Search for the cell housing the specified text and yield its (X, Y) center coordinate. 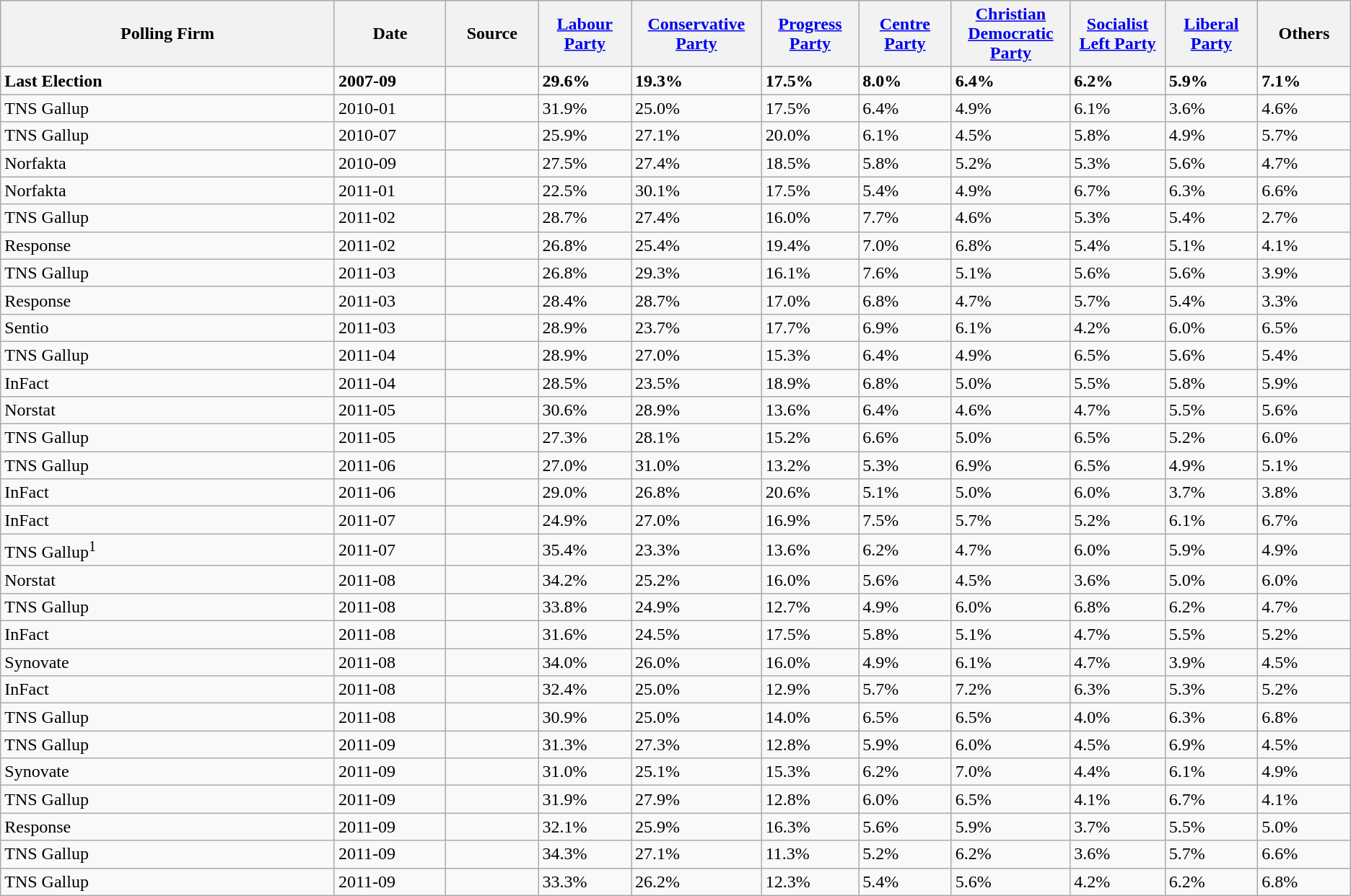
Last Election (167, 81)
28.5% (585, 383)
Others (1305, 34)
7.2% (1010, 690)
31.6% (585, 635)
24.5% (697, 635)
27.5% (585, 163)
Progress Party (810, 34)
28.4% (585, 300)
32.1% (585, 827)
12.3% (810, 882)
2.7% (1305, 218)
2010-07 (390, 136)
23.3% (697, 550)
34.2% (585, 579)
28.1% (697, 438)
35.4% (585, 550)
14.0% (810, 717)
2010-09 (390, 163)
Source (492, 34)
29.0% (585, 493)
TNS Gallup1 (167, 550)
Conservative Party (697, 34)
12.7% (810, 607)
4.0% (1117, 717)
32.4% (585, 690)
29.6% (585, 81)
30.6% (585, 410)
4.4% (1117, 772)
7.6% (905, 273)
12.9% (810, 690)
13.2% (810, 465)
17.7% (810, 328)
16.3% (810, 827)
25.4% (697, 245)
26.0% (697, 662)
2010-01 (390, 108)
30.1% (697, 190)
2011-01 (390, 190)
16.1% (810, 273)
18.9% (810, 383)
Centre Party (905, 34)
33.3% (585, 882)
19.3% (697, 81)
Sentio (167, 328)
20.6% (810, 493)
18.5% (810, 163)
Date (390, 34)
27.9% (697, 799)
3.8% (1305, 493)
31.3% (585, 745)
Christian Democratic Party (1010, 34)
30.9% (585, 717)
29.3% (697, 273)
8.0% (905, 81)
23.5% (697, 383)
22.5% (585, 190)
Liberal Party (1211, 34)
17.0% (810, 300)
2007-09 (390, 81)
7.5% (905, 520)
34.0% (585, 662)
7.1% (1305, 81)
33.8% (585, 607)
26.2% (697, 882)
Labour Party (585, 34)
25.1% (697, 772)
25.2% (697, 579)
23.7% (697, 328)
11.3% (810, 854)
16.9% (810, 520)
Socialist Left Party (1117, 34)
7.7% (905, 218)
15.2% (810, 438)
Polling Firm (167, 34)
3.3% (1305, 300)
20.0% (810, 136)
34.3% (585, 854)
19.4% (810, 245)
